Search for the cell housing the specified text and yield its (x, y) center coordinate. 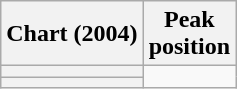
Peakposition (189, 34)
Chart (2004) (72, 34)
